Identify which cell holds the provided text, then report its (X, Y) central coordinate. 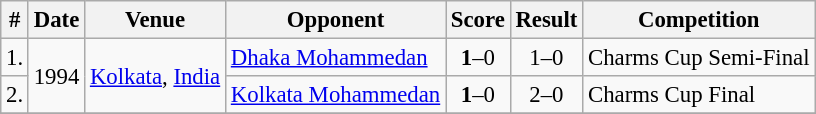
Kolkata Mohammedan (336, 95)
Venue (156, 20)
Competition (699, 20)
2. (15, 95)
Charms Cup Final (699, 95)
1. (15, 58)
Dhaka Mohammedan (336, 58)
Charms Cup Semi-Final (699, 58)
Opponent (336, 20)
Kolkata, India (156, 76)
2–0 (546, 95)
Result (546, 20)
Date (56, 20)
# (15, 20)
1994 (56, 76)
Score (478, 20)
